Determine the [X, Y] coordinate at the center of the cell enclosing the given text.  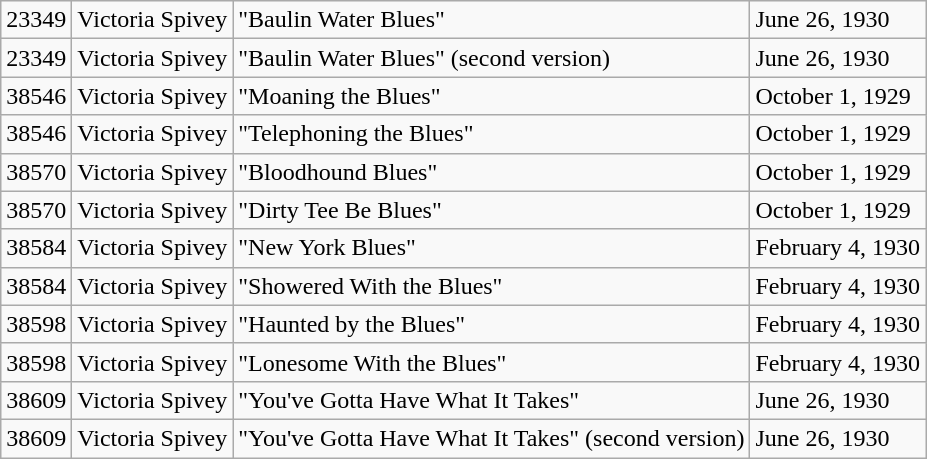
"Haunted by the Blues" [492, 324]
"Baulin Water Blues" (second version) [492, 58]
"Bloodhound Blues" [492, 172]
"Telephoning the Blues" [492, 134]
"Lonesome With the Blues" [492, 362]
"You've Gotta Have What It Takes" [492, 400]
"Moaning the Blues" [492, 96]
"Baulin Water Blues" [492, 20]
"Dirty Tee Be Blues" [492, 210]
"You've Gotta Have What It Takes" (second version) [492, 438]
"New York Blues" [492, 248]
"Showered With the Blues" [492, 286]
